Output the (x, y) coordinate of the center of the cell containing the given text.  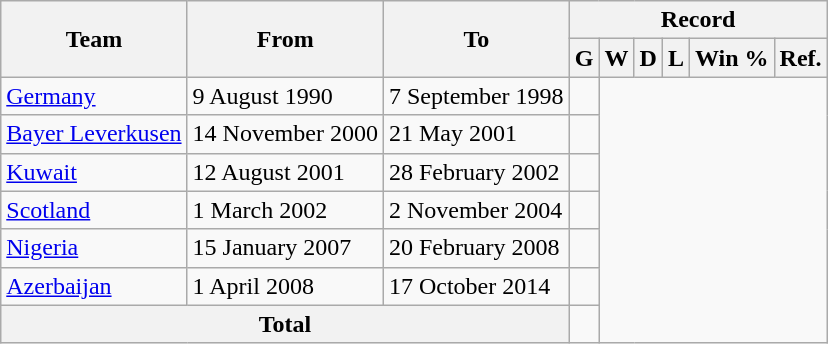
28 February 2002 (476, 172)
G (584, 58)
Kuwait (94, 172)
Total (285, 324)
To (476, 39)
Germany (94, 96)
Record (698, 20)
14 November 2000 (285, 134)
Bayer Leverkusen (94, 134)
2 November 2004 (476, 210)
20 February 2008 (476, 248)
Nigeria (94, 248)
1 April 2008 (285, 286)
21 May 2001 (476, 134)
Ref. (800, 58)
Azerbaijan (94, 286)
Scotland (94, 210)
15 January 2007 (285, 248)
17 October 2014 (476, 286)
W (616, 58)
Win % (732, 58)
12 August 2001 (285, 172)
Team (94, 39)
1 March 2002 (285, 210)
9 August 1990 (285, 96)
From (285, 39)
7 September 1998 (476, 96)
D (648, 58)
L (676, 58)
